Determine the [X, Y] coordinate at the center of the cell enclosing the given text.  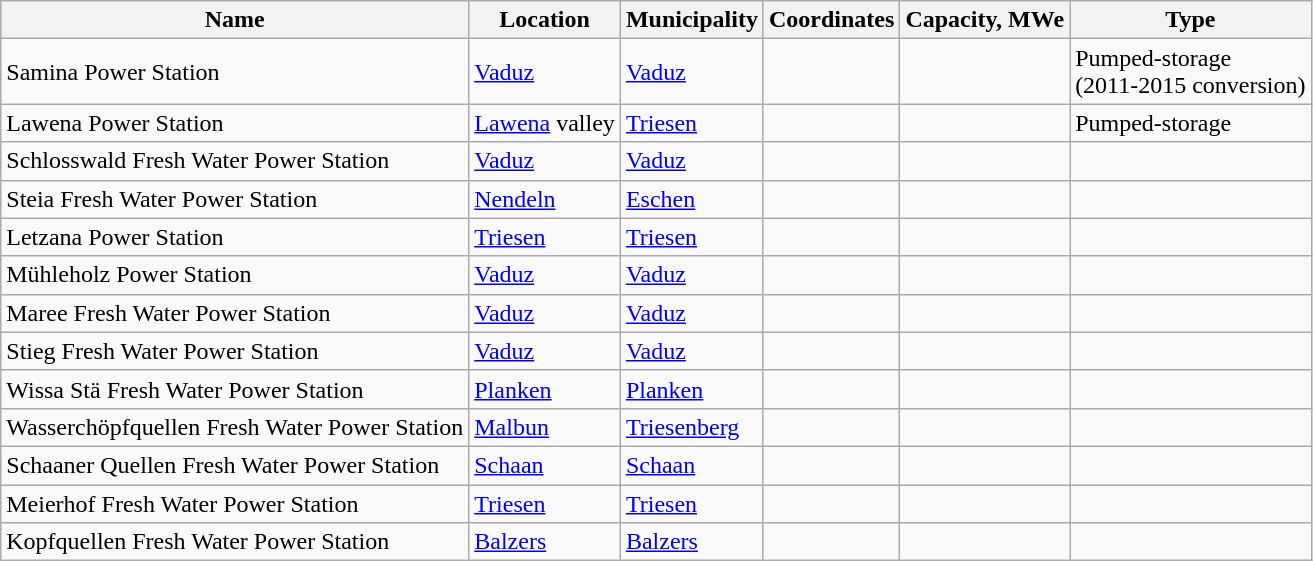
Letzana Power Station [235, 237]
Samina Power Station [235, 72]
Name [235, 20]
Lawena Power Station [235, 123]
Location [545, 20]
Kopfquellen Fresh Water Power Station [235, 542]
Wasserchöpfquellen Fresh Water Power Station [235, 427]
Lawena valley [545, 123]
Malbun [545, 427]
Coordinates [831, 20]
Type [1190, 20]
Schaaner Quellen Fresh Water Power Station [235, 465]
Pumped-storage (2011-2015 conversion) [1190, 72]
Wissa Stä Fresh Water Power Station [235, 389]
Pumped-storage [1190, 123]
Schlosswald Fresh Water Power Station [235, 161]
Triesenberg [692, 427]
Stieg Fresh Water Power Station [235, 351]
Municipality [692, 20]
Meierhof Fresh Water Power Station [235, 503]
Capacity, MWe [985, 20]
Eschen [692, 199]
Mühleholz Power Station [235, 275]
Maree Fresh Water Power Station [235, 313]
Nendeln [545, 199]
Steia Fresh Water Power Station [235, 199]
